Return [X, Y] of the center of cell containing provided text 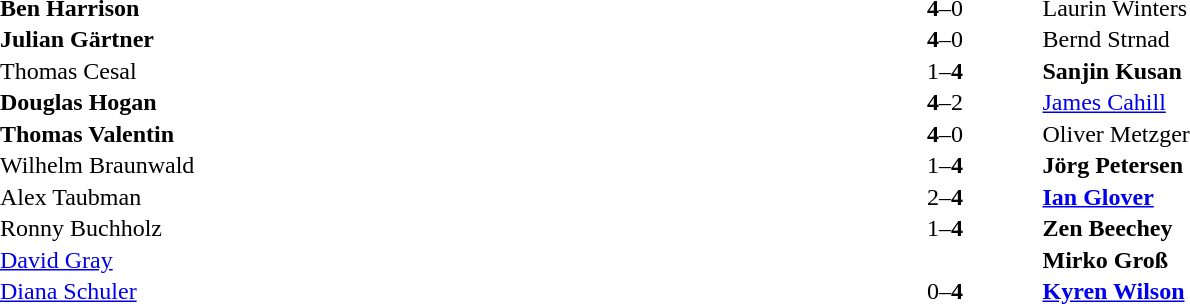
4–2 [944, 103]
2–4 [944, 197]
